Return [X, Y] of the center of cell containing provided text 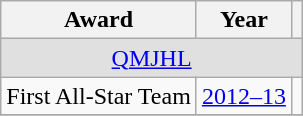
2012–13 [244, 96]
First All-Star Team [99, 96]
QMJHL [152, 58]
Award [99, 20]
Year [244, 20]
